Detect which cell encompasses the target text, then output its [X, Y] center coordinate. 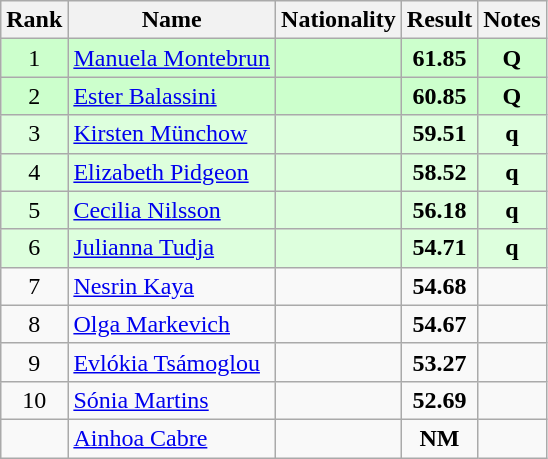
1 [34, 58]
Julianna Tudja [172, 248]
52.69 [439, 400]
3 [34, 134]
Notes [512, 20]
58.52 [439, 172]
NM [439, 438]
Ester Balassini [172, 96]
Manuela Montebrun [172, 58]
4 [34, 172]
2 [34, 96]
60.85 [439, 96]
Kirsten Münchow [172, 134]
8 [34, 324]
Sónia Martins [172, 400]
Elizabeth Pidgeon [172, 172]
54.67 [439, 324]
54.68 [439, 286]
Result [439, 20]
61.85 [439, 58]
Nesrin Kaya [172, 286]
56.18 [439, 210]
Nationality [339, 20]
5 [34, 210]
53.27 [439, 362]
Ainhoa Cabre [172, 438]
54.71 [439, 248]
10 [34, 400]
6 [34, 248]
59.51 [439, 134]
Rank [34, 20]
Name [172, 20]
Olga Markevich [172, 324]
Cecilia Nilsson [172, 210]
Evlókia Tsámoglou [172, 362]
7 [34, 286]
9 [34, 362]
